Output the (X, Y) coordinate of the center of the cell containing the given text.  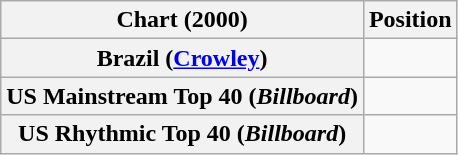
US Rhythmic Top 40 (Billboard) (182, 134)
Brazil (Crowley) (182, 58)
Chart (2000) (182, 20)
US Mainstream Top 40 (Billboard) (182, 96)
Position (410, 20)
